Extract the [X, Y] coordinate from the center of the cell holding the provided text.  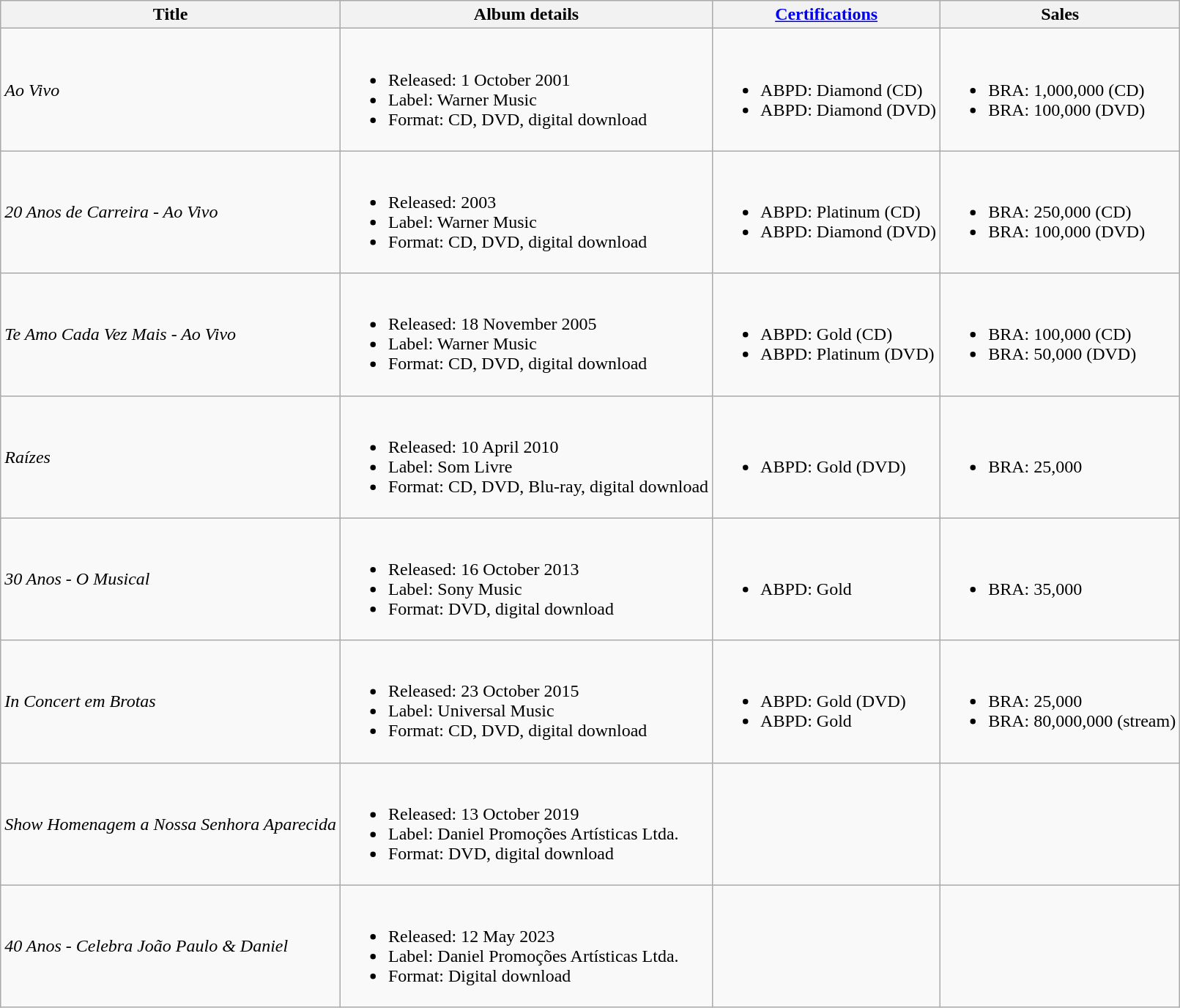
ABPD: Gold (CD)ABPD: Platinum (DVD) [826, 334]
Released: 2003Label: Warner MusicFormat: CD, DVD, digital download [526, 212]
Released: 10 April 2010Label: Som LivreFormat: CD, DVD, Blu-ray, digital download [526, 457]
BRA: 1,000,000 (CD)BRA: 100,000 (DVD) [1061, 89]
Released: 13 October 2019Label: Daniel Promoções Artísticas Ltda.Format: DVD, digital download [526, 823]
Released: 23 October 2015Label: Universal MusicFormat: CD, DVD, digital download [526, 702]
Title [171, 15]
BRA: 100,000 (CD)BRA: 50,000 (DVD) [1061, 334]
ABPD: Gold [826, 579]
ABPD: Platinum (CD)ABPD: Diamond (DVD) [826, 212]
Raízes [171, 457]
30 Anos - O Musical [171, 579]
BRA: 25,000BRA: 80,000,000 (stream) [1061, 702]
Certifications [826, 15]
Released: 16 October 2013Label: Sony MusicFormat: DVD, digital download [526, 579]
ABPD: Gold (DVD) [826, 457]
BRA: 25,000 [1061, 457]
Sales [1061, 15]
BRA: 250,000 (CD)BRA: 100,000 (DVD) [1061, 212]
Released: 1 October 2001Label: Warner MusicFormat: CD, DVD, digital download [526, 89]
ABPD: Diamond (CD)ABPD: Diamond (DVD) [826, 89]
20 Anos de Carreira - Ao Vivo [171, 212]
Released: 18 November 2005Label: Warner MusicFormat: CD, DVD, digital download [526, 334]
ABPD: Gold (DVD)ABPD: Gold [826, 702]
Te Amo Cada Vez Mais - Ao Vivo [171, 334]
BRA: 35,000 [1061, 579]
Show Homenagem a Nossa Senhora Aparecida [171, 823]
Album details [526, 15]
Ao Vivo [171, 89]
40 Anos - Celebra João Paulo & Daniel [171, 946]
Released: 12 May 2023Label: Daniel Promoções Artísticas Ltda.Format: Digital download [526, 946]
In Concert em Brotas [171, 702]
